Return [x, y] of the center of cell containing provided text 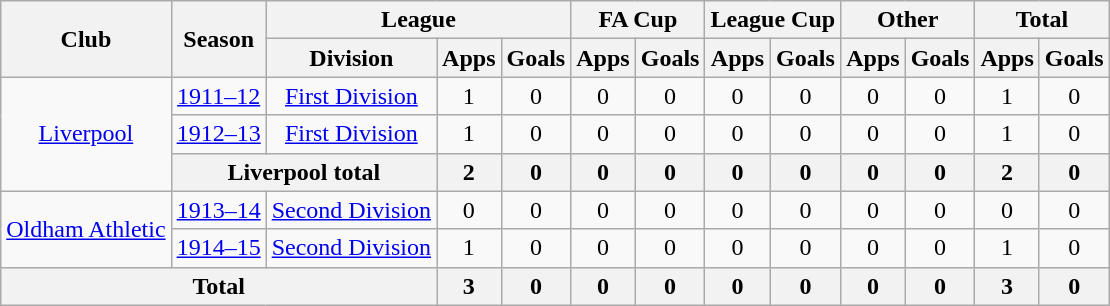
Oldham Athletic [86, 229]
Club [86, 39]
Season [218, 39]
Liverpool [86, 134]
1914–15 [218, 248]
League [418, 20]
FA Cup [638, 20]
Liverpool total [304, 172]
Other [908, 20]
1912–13 [218, 134]
Division [351, 58]
1913–14 [218, 210]
League Cup [773, 20]
1911–12 [218, 96]
